Scan for the cell matching the given text and deliver its [X, Y] coordinate at center. 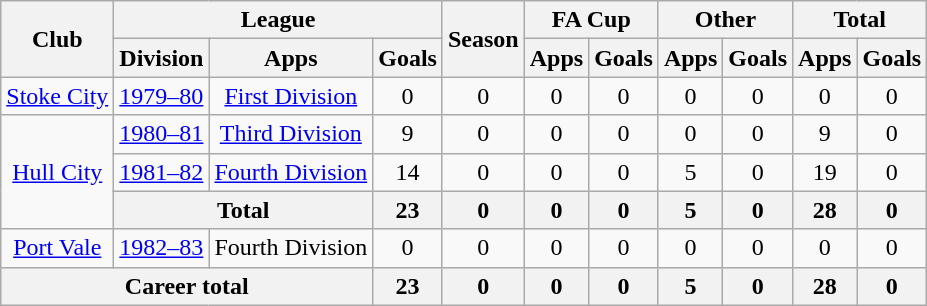
Season [483, 39]
Hull City [58, 172]
FA Cup [591, 20]
Stoke City [58, 96]
1979–80 [162, 96]
Other [725, 20]
Career total [187, 286]
First Division [291, 96]
1980–81 [162, 134]
Third Division [291, 134]
1981–82 [162, 172]
14 [408, 172]
Club [58, 39]
Port Vale [58, 248]
19 [825, 172]
Division [162, 58]
1982–83 [162, 248]
League [278, 20]
